Find where the given text appears and provide that cell's center as [x, y] coordinate. 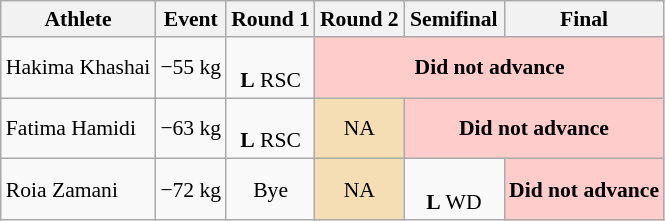
Bye [270, 190]
−63 kg [190, 128]
L WD [454, 190]
Fatima Hamidi [78, 128]
Hakima Khashai [78, 68]
−72 kg [190, 190]
Final [584, 19]
Roia Zamani [78, 190]
Event [190, 19]
Round 1 [270, 19]
Semifinal [454, 19]
Athlete [78, 19]
Round 2 [360, 19]
−55 kg [190, 68]
